Extract the (X, Y) coordinate from the center of the cell holding the provided text.  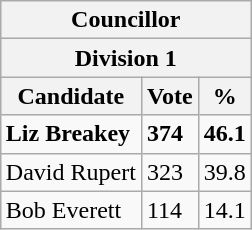
374 (170, 134)
114 (170, 210)
Candidate (70, 96)
14.1 (224, 210)
Councillor (126, 20)
46.1 (224, 134)
323 (170, 172)
Liz Breakey (70, 134)
Division 1 (126, 58)
39.8 (224, 172)
Bob Everett (70, 210)
Vote (170, 96)
% (224, 96)
David Rupert (70, 172)
